Output the (x, y) coordinate of the center of the cell containing the given text.  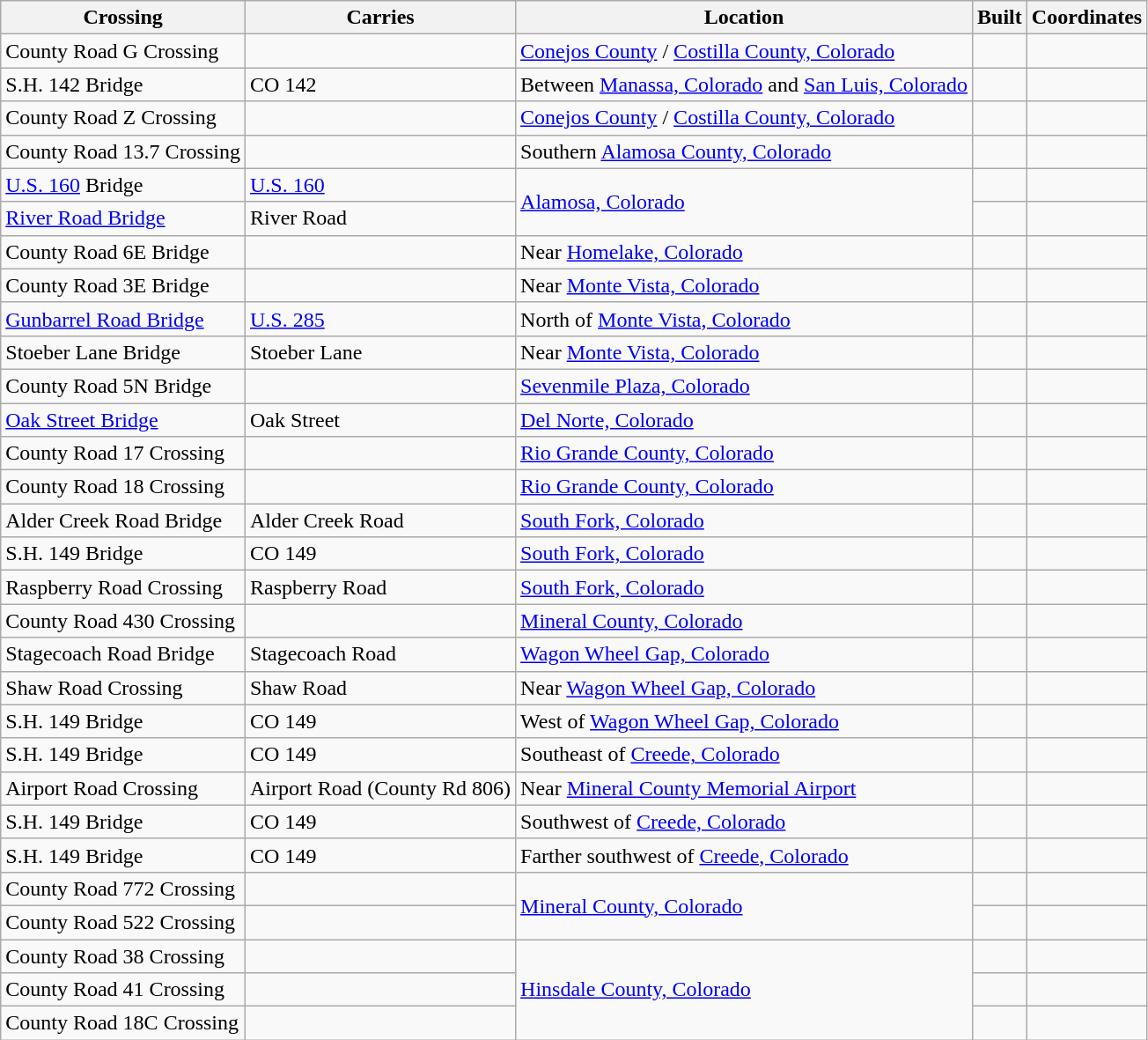
County Road 6E Bridge (123, 252)
County Road 430 Crossing (123, 621)
Airport Road (County Rd 806) (380, 788)
County Road 13.7 Crossing (123, 151)
Shaw Road (380, 688)
Alder Creek Road Bridge (123, 520)
Farther southwest of Creede, Colorado (745, 855)
Shaw Road Crossing (123, 688)
Southeast of Creede, Colorado (745, 755)
Stagecoach Road (380, 654)
County Road 18C Crossing (123, 1023)
River Road (380, 218)
River Road Bridge (123, 218)
Sevenmile Plaza, Colorado (745, 386)
County Road 18 Crossing (123, 487)
Stagecoach Road Bridge (123, 654)
Hinsdale County, Colorado (745, 989)
County Road 522 Crossing (123, 922)
County Road 41 Crossing (123, 990)
CO 142 (380, 85)
County Road 17 Crossing (123, 454)
County Road Z Crossing (123, 118)
County Road 38 Crossing (123, 955)
Del Norte, Colorado (745, 420)
Location (745, 18)
Southwest of Creede, Colorado (745, 822)
County Road 5N Bridge (123, 386)
Near Mineral County Memorial Airport (745, 788)
Airport Road Crossing (123, 788)
U.S. 160 Bridge (123, 185)
Alamosa, Colorado (745, 202)
Crossing (123, 18)
Alder Creek Road (380, 520)
Gunbarrel Road Bridge (123, 319)
S.H. 142 Bridge (123, 85)
Carries (380, 18)
Between Manassa, Colorado and San Luis, Colorado (745, 85)
Oak Street (380, 420)
County Road 3E Bridge (123, 285)
Built (1000, 18)
West of Wagon Wheel Gap, Colorado (745, 721)
County Road 772 Crossing (123, 889)
Near Homelake, Colorado (745, 252)
Stoeber Lane Bridge (123, 352)
Oak Street Bridge (123, 420)
County Road G Crossing (123, 51)
Raspberry Road Crossing (123, 587)
U.S. 160 (380, 185)
Coordinates (1086, 18)
Raspberry Road (380, 587)
U.S. 285 (380, 319)
Stoeber Lane (380, 352)
Southern Alamosa County, Colorado (745, 151)
Wagon Wheel Gap, Colorado (745, 654)
Near Wagon Wheel Gap, Colorado (745, 688)
North of Monte Vista, Colorado (745, 319)
